Capture the cell that displays the provided text and extract its [x, y] central coordinate. 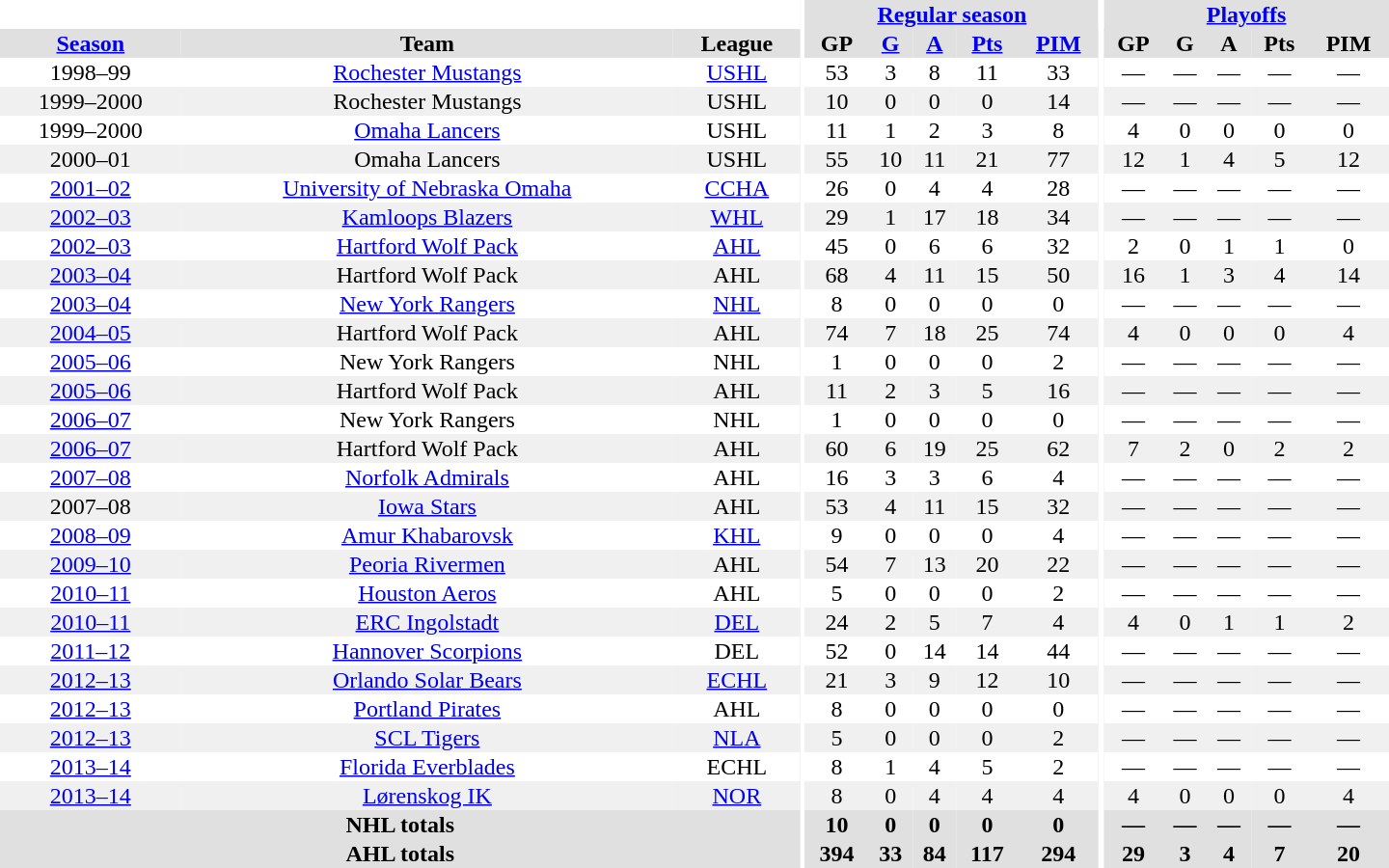
294 [1058, 854]
Regular season [953, 14]
1998–99 [91, 72]
77 [1058, 159]
44 [1058, 651]
SCL Tigers [428, 738]
Lørenskog IK [428, 796]
62 [1058, 448]
Hannover Scorpions [428, 651]
Portland Pirates [428, 709]
Amur Khabarovsk [428, 535]
ERC Ingolstadt [428, 622]
Orlando Solar Bears [428, 680]
2000–01 [91, 159]
68 [837, 275]
Houston Aeros [428, 593]
CCHA [737, 188]
Florida Everblades [428, 767]
Norfolk Admirals [428, 477]
28 [1058, 188]
19 [935, 448]
13 [935, 564]
55 [837, 159]
Iowa Stars [428, 506]
45 [837, 246]
NHL totals [399, 825]
Peoria Rivermen [428, 564]
22 [1058, 564]
24 [837, 622]
2004–05 [91, 333]
Playoffs [1246, 14]
52 [837, 651]
KHL [737, 535]
2001–02 [91, 188]
54 [837, 564]
17 [935, 217]
NLA [737, 738]
AHL totals [399, 854]
34 [1058, 217]
WHL [737, 217]
2009–10 [91, 564]
2011–12 [91, 651]
394 [837, 854]
26 [837, 188]
2008–09 [91, 535]
University of Nebraska Omaha [428, 188]
Team [428, 43]
117 [988, 854]
Kamloops Blazers [428, 217]
84 [935, 854]
NOR [737, 796]
60 [837, 448]
League [737, 43]
50 [1058, 275]
Season [91, 43]
